Identify which cell holds the provided text, then report its [x, y] central coordinate. 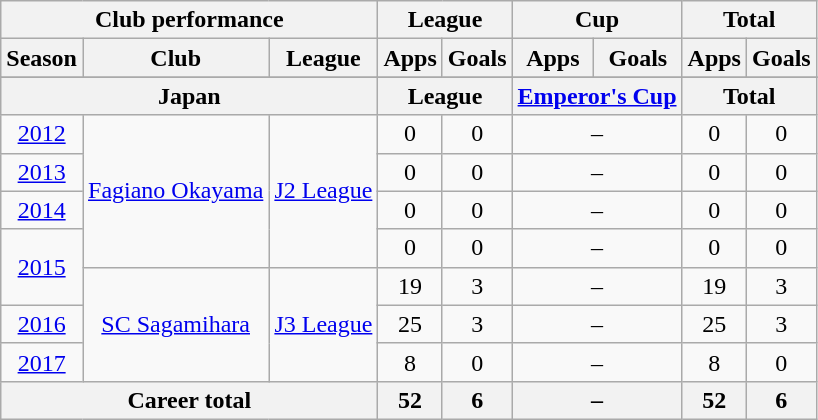
2017 [42, 362]
SC Sagamihara [175, 324]
Japan [190, 96]
Club performance [190, 20]
Emperor's Cup [597, 96]
Career total [190, 400]
Cup [597, 20]
2015 [42, 267]
2014 [42, 210]
2012 [42, 134]
Club [175, 58]
J3 League [324, 324]
J2 League [324, 191]
Season [42, 58]
2016 [42, 324]
Fagiano Okayama [175, 191]
2013 [42, 172]
